Identify which cell holds the provided text, then report its (X, Y) central coordinate. 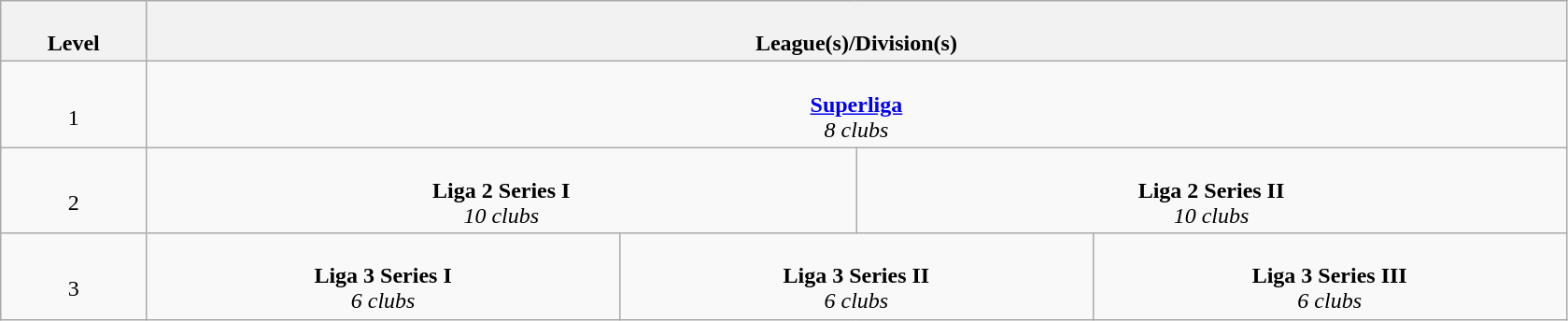
3 (74, 276)
Liga 2 Series I 10 clubs (501, 190)
Liga 3 Series I 6 clubs (383, 276)
Level (74, 32)
Liga 2 Series II 10 clubs (1211, 190)
Superliga 8 clubs (856, 105)
League(s)/Division(s) (856, 32)
Liga 3 Series III 6 clubs (1330, 276)
Liga 3 Series II 6 clubs (855, 276)
1 (74, 105)
2 (74, 190)
